Pinpoint the cell where the given text exists, returning its (x, y) midpoint coordinate. 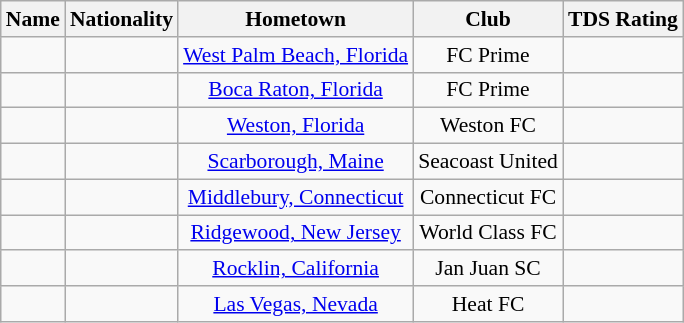
Ridgewood, New Jersey (296, 233)
Weston FC (488, 126)
Seacoast United (488, 162)
Las Vegas, Nevada (296, 304)
Hometown (296, 19)
Name (33, 19)
Scarborough, Maine (296, 162)
West Palm Beach, Florida (296, 55)
Rocklin, California (296, 269)
Heat FC (488, 304)
Boca Raton, Florida (296, 90)
Weston, Florida (296, 126)
TDS Rating (623, 19)
Connecticut FC (488, 197)
Jan Juan SC (488, 269)
World Class FC (488, 233)
Club (488, 19)
Nationality (122, 19)
Middlebury, Connecticut (296, 197)
